Search for the cell housing the specified text and yield its (x, y) center coordinate. 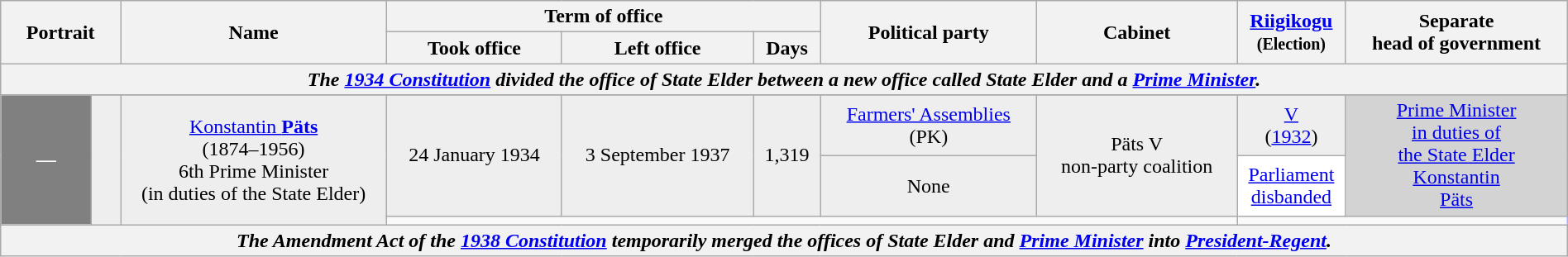
Päts Vnon-party coalition (1136, 155)
Separatehead of government (1456, 32)
Konstantin Päts(1874–1956)6th Prime Minister(in duties of the State Elder) (254, 160)
Took office (475, 48)
Political party (928, 32)
V(1932) (1292, 126)
3 September 1937 (657, 155)
The 1934 Constitution divided the office of State Elder between a new office called State Elder and a Prime Minister. (784, 79)
The Amendment Act of the 1938 Constitution temporarily merged the offices of State Elder and Prime Minister into President-Regent. (784, 240)
24 January 1934 (475, 155)
Prime Ministerin duties ofthe State ElderKonstantinPäts (1456, 155)
— (46, 160)
Days (787, 48)
None (928, 185)
1,319 (787, 155)
Name (254, 32)
Riigikogu(Election) (1292, 32)
Farmers' Assemblies(PK) (928, 126)
Cabinet (1136, 32)
Term of office (604, 17)
Portrait (61, 32)
Parliamentdisbanded (1292, 185)
Left office (657, 48)
